Capture the cell that displays the provided text and extract its [x, y] central coordinate. 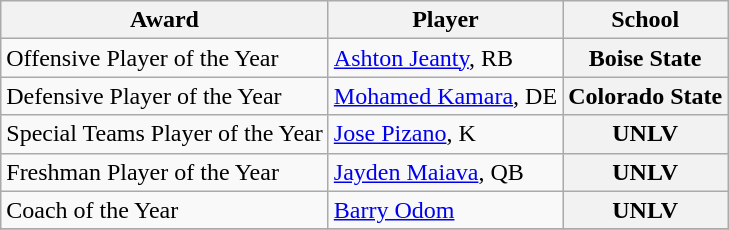
Freshman Player of the Year [165, 172]
Barry Odom [445, 210]
Special Teams Player of the Year [165, 134]
Defensive Player of the Year [165, 96]
Award [165, 20]
Jayden Maiava, QB [445, 172]
Jose Pizano, K [445, 134]
School [646, 20]
Mohamed Kamara, DE [445, 96]
Offensive Player of the Year [165, 58]
Colorado State [646, 96]
Player [445, 20]
Boise State [646, 58]
Coach of the Year [165, 210]
Ashton Jeanty, RB [445, 58]
